Determine the (X, Y) coordinate at the center of the cell enclosing the given text.  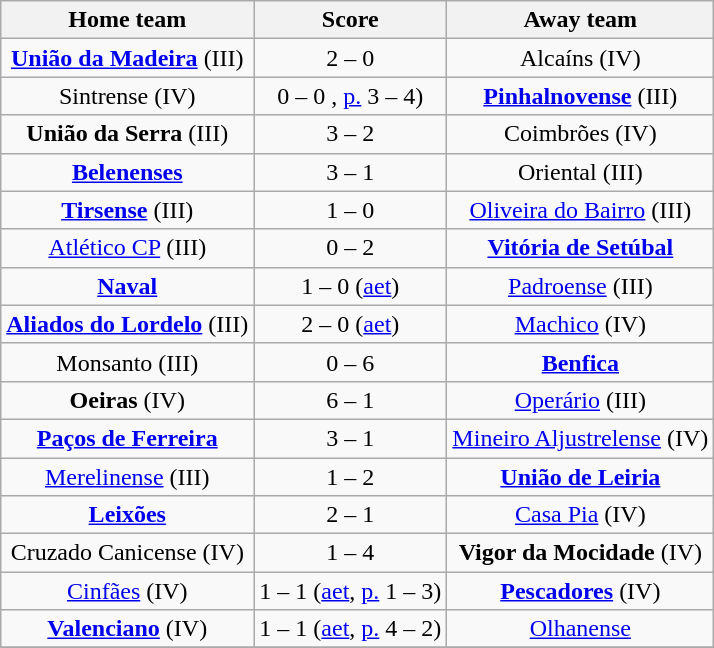
0 – 0 , p. 3 – 4) (350, 96)
Home team (128, 20)
Vitória de Setúbal (580, 248)
Monsanto (III) (128, 362)
Cinfães (IV) (128, 591)
Pescadores (IV) (580, 591)
Operário (III) (580, 400)
Mineiro Aljustrelense (IV) (580, 438)
Olhanense (580, 629)
Benfica (580, 362)
Coimbrões (IV) (580, 134)
2 – 0 (aet) (350, 324)
Oeiras (IV) (128, 400)
2 – 1 (350, 515)
Aliados do Lordelo (III) (128, 324)
1 – 4 (350, 553)
Paços de Ferreira (128, 438)
União da Serra (III) (128, 134)
Merelinense (III) (128, 477)
Casa Pia (IV) (580, 515)
6 – 1 (350, 400)
Oliveira do Bairro (III) (580, 210)
Padroense (III) (580, 286)
Valenciano (IV) (128, 629)
Naval (128, 286)
União de Leiria (580, 477)
Pinhalnovense (III) (580, 96)
1 – 1 (aet, p. 4 – 2) (350, 629)
Atlético CP (III) (128, 248)
Oriental (III) (580, 172)
3 – 2 (350, 134)
Alcaíns (IV) (580, 58)
União da Madeira (III) (128, 58)
1 – 1 (aet, p. 1 – 3) (350, 591)
0 – 2 (350, 248)
Sintrense (IV) (128, 96)
Tirsense (III) (128, 210)
0 – 6 (350, 362)
Machico (IV) (580, 324)
Belenenses (128, 172)
Score (350, 20)
2 – 0 (350, 58)
Cruzado Canicense (IV) (128, 553)
1 – 2 (350, 477)
1 – 0 (350, 210)
Vigor da Mocidade (IV) (580, 553)
Away team (580, 20)
Leixões (128, 515)
1 – 0 (aet) (350, 286)
